Extract the (x, y) coordinate from the center of the cell holding the provided text.  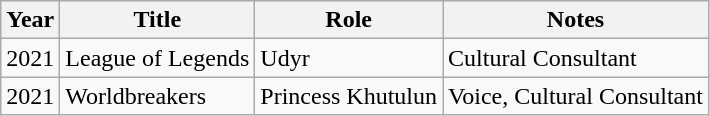
Year (30, 20)
Udyr (349, 58)
Role (349, 20)
Voice, Cultural Consultant (576, 96)
Princess Khutulun (349, 96)
Notes (576, 20)
Worldbreakers (158, 96)
Title (158, 20)
League of Legends (158, 58)
Cultural Consultant (576, 58)
